Pinpoint the cell where the given text exists, returning its (X, Y) midpoint coordinate. 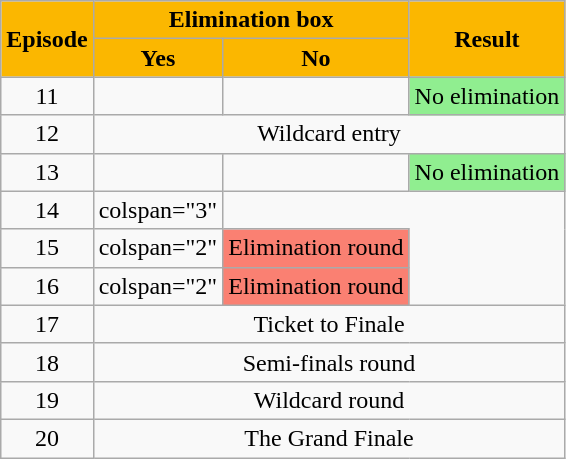
Wildcard round (329, 400)
11 (47, 96)
19 (47, 400)
Episode (47, 39)
16 (47, 286)
14 (47, 210)
18 (47, 362)
Wildcard entry (329, 134)
15 (47, 248)
Elimination box (251, 20)
Ticket to Finale (329, 324)
13 (47, 172)
17 (47, 324)
Semi-finals round (329, 362)
The Grand Finale (329, 438)
12 (47, 134)
No (316, 58)
Yes (158, 58)
colspan="3" (158, 210)
Result (487, 39)
20 (47, 438)
